Capture the cell that displays the provided text and extract its [X, Y] central coordinate. 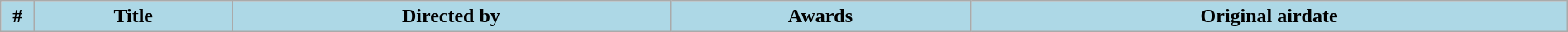
Awards [820, 16]
Title [134, 16]
Directed by [452, 16]
# [18, 16]
Original airdate [1269, 16]
